Capture the cell that displays the provided text and extract its (X, Y) central coordinate. 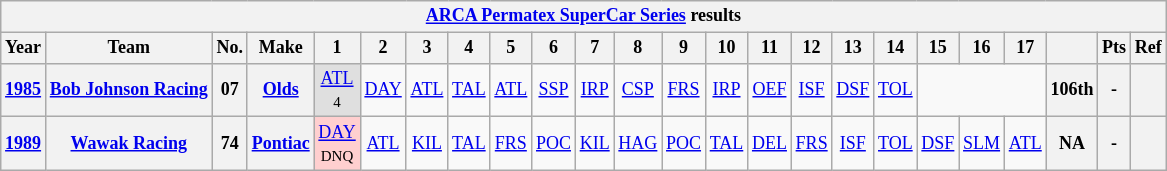
Make (280, 48)
CSP (638, 90)
12 (812, 48)
ATL4 (337, 90)
8 (638, 48)
Team (128, 48)
3 (427, 48)
No. (230, 48)
OEF (770, 90)
SSP (554, 90)
HAG (638, 144)
NA (1072, 144)
Pontiac (280, 144)
17 (1025, 48)
106th (1072, 90)
ARCA Permatex SuperCar Series results (584, 16)
1989 (24, 144)
Wawak Racing (128, 144)
DAYDNQ (337, 144)
15 (938, 48)
6 (554, 48)
2 (383, 48)
Year (24, 48)
11 (770, 48)
Olds (280, 90)
Ref (1148, 48)
DAY (383, 90)
07 (230, 90)
5 (511, 48)
SLM (982, 144)
9 (684, 48)
4 (469, 48)
DEL (770, 144)
7 (594, 48)
1985 (24, 90)
14 (896, 48)
13 (853, 48)
16 (982, 48)
10 (726, 48)
Pts (1114, 48)
Bob Johnson Racing (128, 90)
74 (230, 144)
1 (337, 48)
